For the text-containing cell, return its midpoint in (x, y) coordinate format. 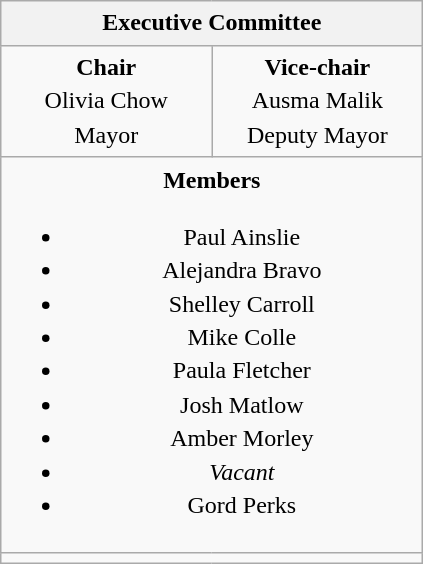
ChairOlivia ChowMayor (106, 101)
MembersPaul AinslieAlejandra BravoShelley CarrollMike CollePaula FletcherJosh MatlowAmber MorleyVacantGord Perks (212, 354)
Vice-chairAusma MalikDeputy Mayor (318, 101)
Executive Committee (212, 24)
